Identify which cell holds the provided text, then report its (x, y) central coordinate. 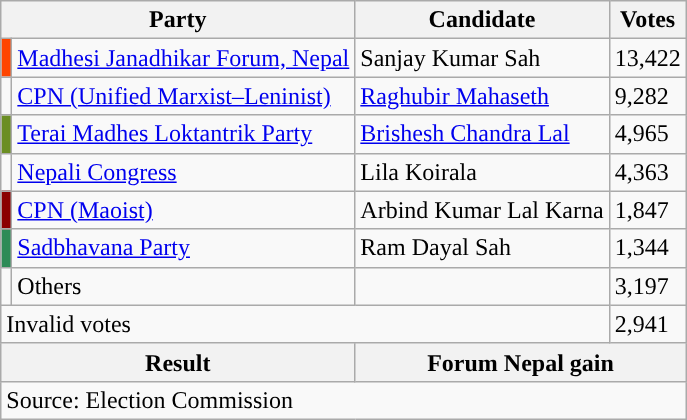
Brishesh Chandra Lal (482, 134)
2,941 (648, 324)
Sanjay Kumar Sah (482, 58)
Ram Dayal Sah (482, 248)
9,282 (648, 96)
3,197 (648, 286)
Votes (648, 20)
CPN (Maoist) (184, 210)
Result (178, 362)
Party (178, 20)
Arbind Kumar Lal Karna (482, 210)
Terai Madhes Loktantrik Party (184, 134)
Invalid votes (305, 324)
4,965 (648, 134)
Nepali Congress (184, 172)
Others (184, 286)
CPN (Unified Marxist–Leninist) (184, 96)
13,422 (648, 58)
Raghubir Mahaseth (482, 96)
1,847 (648, 210)
Lila Koirala (482, 172)
Sadbhavana Party (184, 248)
Candidate (482, 20)
Forum Nepal gain (520, 362)
Source: Election Commission (344, 400)
Madhesi Janadhikar Forum, Nepal (184, 58)
1,344 (648, 248)
4,363 (648, 172)
